Pinpoint the cell where the given text exists, returning its (X, Y) midpoint coordinate. 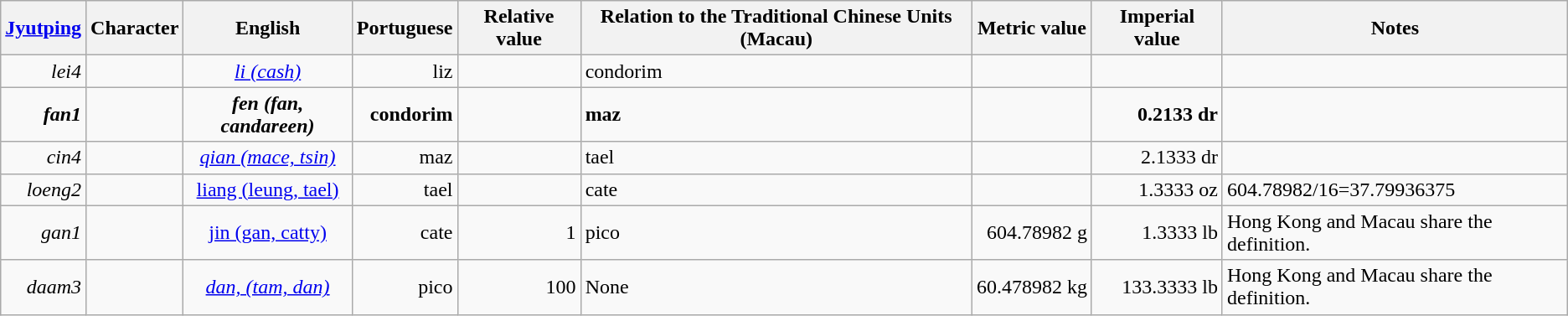
Notes (1395, 28)
1 (519, 233)
Character (135, 28)
liang (leung, tael) (268, 189)
daam3 (44, 287)
100 (519, 287)
lei4 (44, 71)
None (776, 287)
li (cash) (268, 71)
liz (405, 71)
1.3333 oz (1157, 189)
jin (gan, catty) (268, 233)
qian (mace, tsin) (268, 158)
604.78982/16=37.79936375 (1395, 189)
Relation to the Traditional Chinese Units (Macau) (776, 28)
gan1 (44, 233)
fan1 (44, 114)
604.78982 g (1032, 233)
133.3333 lb (1157, 287)
1.3333 lb (1157, 233)
0.2133 dr (1157, 114)
fen (fan, candareen) (268, 114)
60.478982 kg (1032, 287)
Jyutping (44, 28)
dan, (tam, dan) (268, 287)
2.1333 dr (1157, 158)
Imperial value (1157, 28)
loeng2 (44, 189)
Relative value (519, 28)
English (268, 28)
cin4 (44, 158)
Metric value (1032, 28)
Portuguese (405, 28)
